Detect which cell encompasses the target text, then output its [x, y] center coordinate. 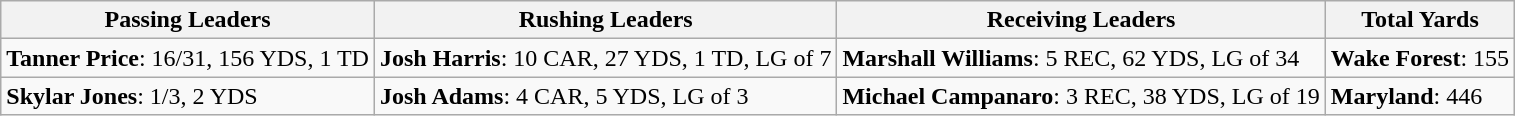
Passing Leaders [188, 20]
Michael Campanaro: 3 REC, 38 YDS, LG of 19 [1081, 96]
Total Yards [1420, 20]
Rushing Leaders [605, 20]
Marshall Williams: 5 REC, 62 YDS, LG of 34 [1081, 58]
Tanner Price: 16/31, 156 YDS, 1 TD [188, 58]
Maryland: 446 [1420, 96]
Receiving Leaders [1081, 20]
Skylar Jones: 1/3, 2 YDS [188, 96]
Josh Harris: 10 CAR, 27 YDS, 1 TD, LG of 7 [605, 58]
Josh Adams: 4 CAR, 5 YDS, LG of 3 [605, 96]
Wake Forest: 155 [1420, 58]
